For the text-containing cell, return its midpoint in [x, y] coordinate format. 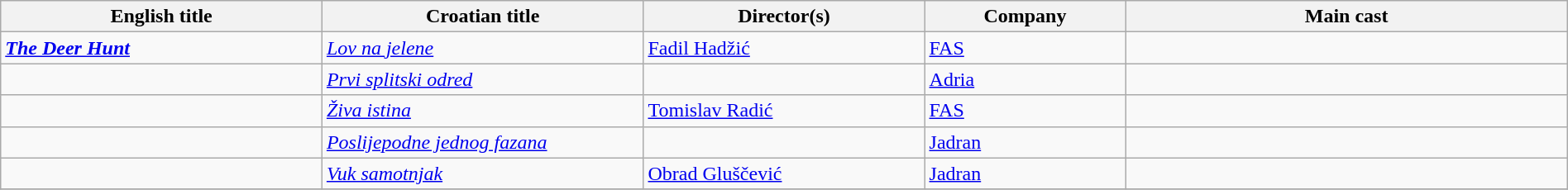
Poslijepodne jednog fazana [483, 142]
Main cast [1346, 17]
Company [1025, 17]
Živa istina [483, 111]
Adria [1025, 79]
Vuk samotnjak [483, 173]
Lov na jelene [483, 48]
Croatian title [483, 17]
Obrad Gluščević [784, 173]
Prvi splitski odred [483, 79]
The Deer Hunt [162, 48]
Tomislav Radić [784, 111]
Director(s) [784, 17]
English title [162, 17]
Fadil Hadžić [784, 48]
